Capture the cell that displays the provided text and extract its [x, y] central coordinate. 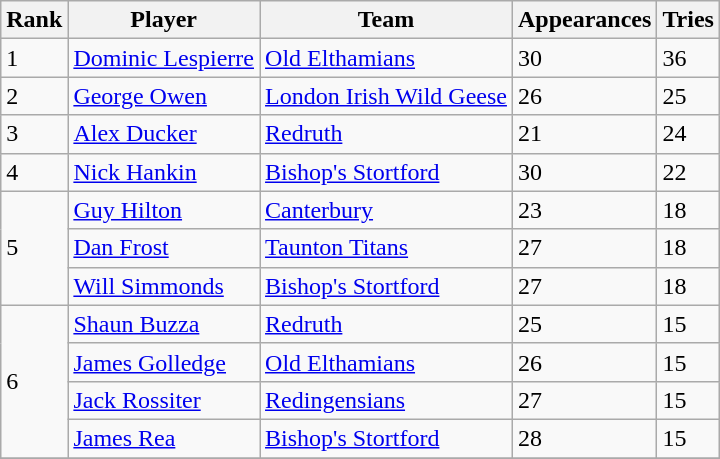
Appearances [584, 20]
Guy Hilton [164, 210]
6 [34, 381]
Tries [688, 20]
22 [688, 172]
James Golledge [164, 362]
George Owen [164, 96]
5 [34, 248]
Dominic Lespierre [164, 58]
James Rea [164, 438]
Redingensians [386, 400]
23 [584, 210]
London Irish Wild Geese [386, 96]
24 [688, 134]
21 [584, 134]
Canterbury [386, 210]
Dan Frost [164, 248]
Alex Ducker [164, 134]
1 [34, 58]
3 [34, 134]
Taunton Titans [386, 248]
Team [386, 20]
Rank [34, 20]
28 [584, 438]
2 [34, 96]
36 [688, 58]
Jack Rossiter [164, 400]
Will Simmonds [164, 286]
Shaun Buzza [164, 324]
Player [164, 20]
4 [34, 172]
Nick Hankin [164, 172]
